Provide the (x, y) coordinate of the cell's center where the given text is located.  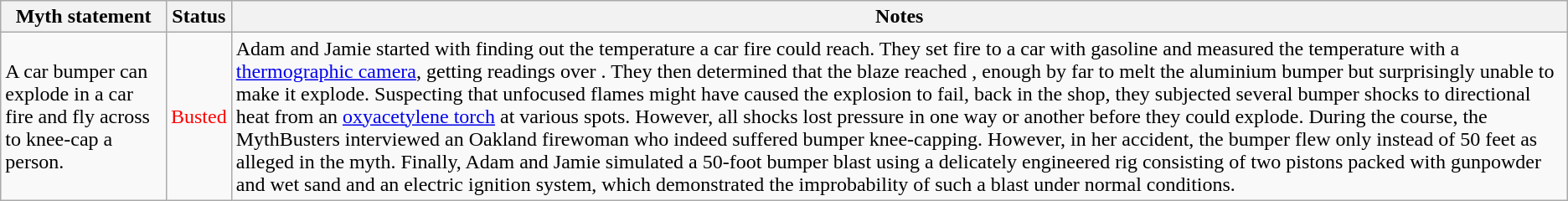
Notes (900, 17)
Status (199, 17)
Myth statement (84, 17)
A car bumper can explode in a car fire and fly across to knee-cap a person. (84, 116)
Busted (199, 116)
